Capture the cell that displays the provided text and extract its (x, y) central coordinate. 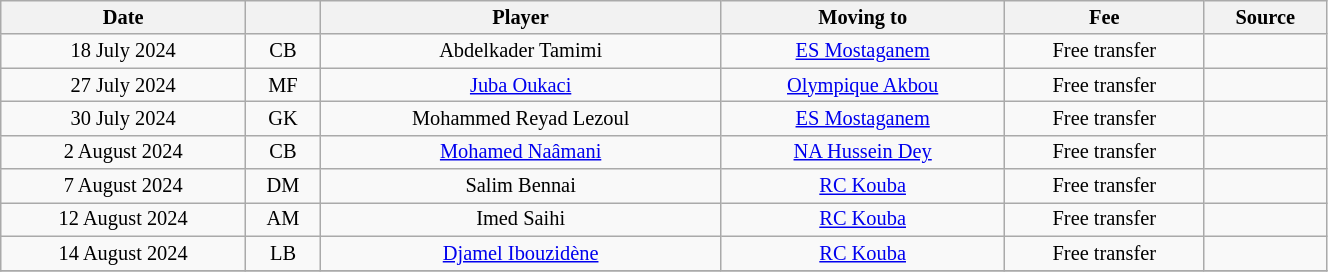
Moving to (863, 17)
Imed Saihi (520, 219)
Juba Oukaci (520, 85)
NA Hussein Dey (863, 152)
Djamel Ibouzidène (520, 253)
30 July 2024 (124, 118)
DM (282, 186)
LB (282, 253)
Source (1265, 17)
27 July 2024 (124, 85)
MF (282, 85)
12 August 2024 (124, 219)
Player (520, 17)
2 August 2024 (124, 152)
14 August 2024 (124, 253)
Salim Bennai (520, 186)
Date (124, 17)
Mohamed Naâmani (520, 152)
18 July 2024 (124, 51)
Fee (1104, 17)
Abdelkader Tamimi (520, 51)
Mohammed Reyad Lezoul (520, 118)
7 August 2024 (124, 186)
GK (282, 118)
Olympique Akbou (863, 85)
AM (282, 219)
